Scan for the cell matching the given text and deliver its (x, y) coordinate at center. 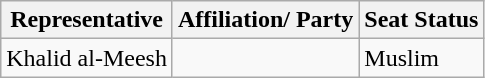
Representative (87, 20)
Muslim (422, 58)
Seat Status (422, 20)
Khalid al-Meesh (87, 58)
Affiliation/ Party (265, 20)
